Return the (x, y) coordinate for the center point of the cell that contains the specified text.  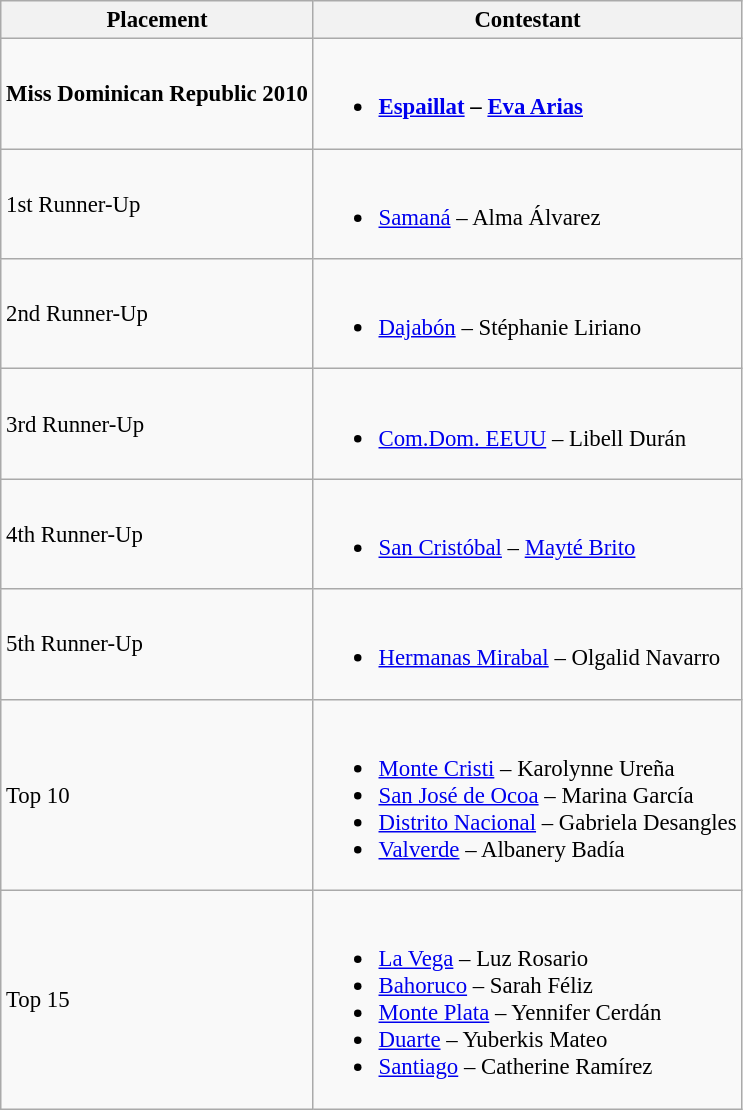
Com.Dom. EEUU – Libell Durán (528, 424)
Top 15 (157, 1000)
Placement (157, 20)
2nd Runner-Up (157, 314)
Samaná – Alma Álvarez (528, 204)
Espaillat – Eva Arias (528, 94)
Contestant (528, 20)
Miss Dominican Republic 2010 (157, 94)
1st Runner-Up (157, 204)
Dajabón – Stéphanie Liriano (528, 314)
Hermanas Mirabal – Olgalid Navarro (528, 644)
5th Runner-Up (157, 644)
4th Runner-Up (157, 534)
Monte Cristi – Karolynne UreñaSan José de Ocoa – Marina GarcíaDistrito Nacional – Gabriela DesanglesValverde – Albanery Badía (528, 794)
Top 10 (157, 794)
San Cristóbal – Mayté Brito (528, 534)
La Vega – Luz RosarioBahoruco – Sarah FélizMonte Plata – Yennifer CerdánDuarte – Yuberkis MateoSantiago – Catherine Ramírez (528, 1000)
3rd Runner-Up (157, 424)
